Return (x, y) of the center of cell containing provided text 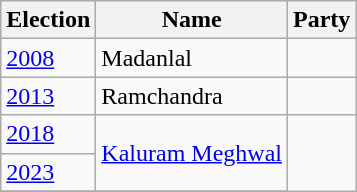
2013 (48, 96)
Ramchandra (192, 96)
2008 (48, 58)
Election (48, 20)
Madanlal (192, 58)
Name (192, 20)
Party (321, 20)
Kaluram Meghwal (192, 153)
2018 (48, 134)
2023 (48, 172)
